Extract the (X, Y) coordinate from the center of the cell holding the provided text.  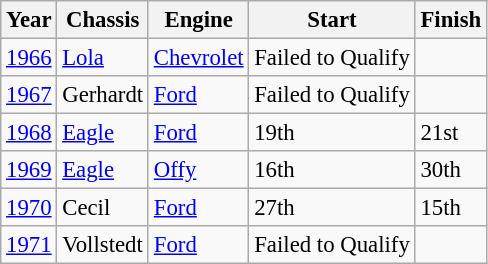
Lola (103, 58)
1967 (29, 95)
19th (332, 133)
Start (332, 20)
Chassis (103, 20)
Gerhardt (103, 95)
30th (450, 170)
1969 (29, 170)
1970 (29, 208)
1966 (29, 58)
Cecil (103, 208)
Chevrolet (198, 58)
Vollstedt (103, 245)
Year (29, 20)
15th (450, 208)
1968 (29, 133)
1971 (29, 245)
Offy (198, 170)
21st (450, 133)
16th (332, 170)
Finish (450, 20)
27th (332, 208)
Engine (198, 20)
